Return the (x, y) coordinate for the center point of the cell that contains the specified text.  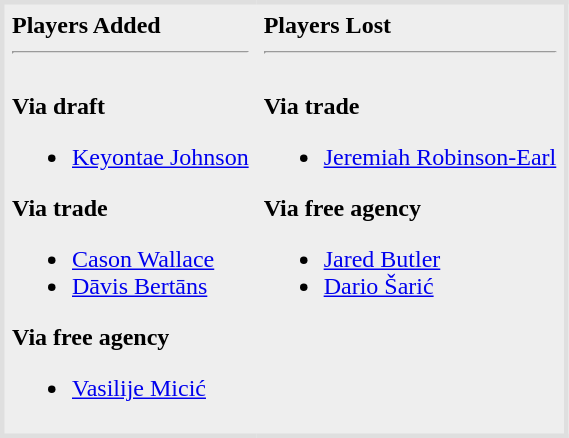
Players Added Via draftKeyontae JohnsonVia tradeCason WallaceDāvis BertānsVia free agencyVasilije Micić (129, 219)
Players Lost Via tradeJeremiah Robinson-EarlVia free agencyJared ButlerDario Šarić (411, 219)
